Output the (X, Y) coordinate of the center of the cell containing the given text.  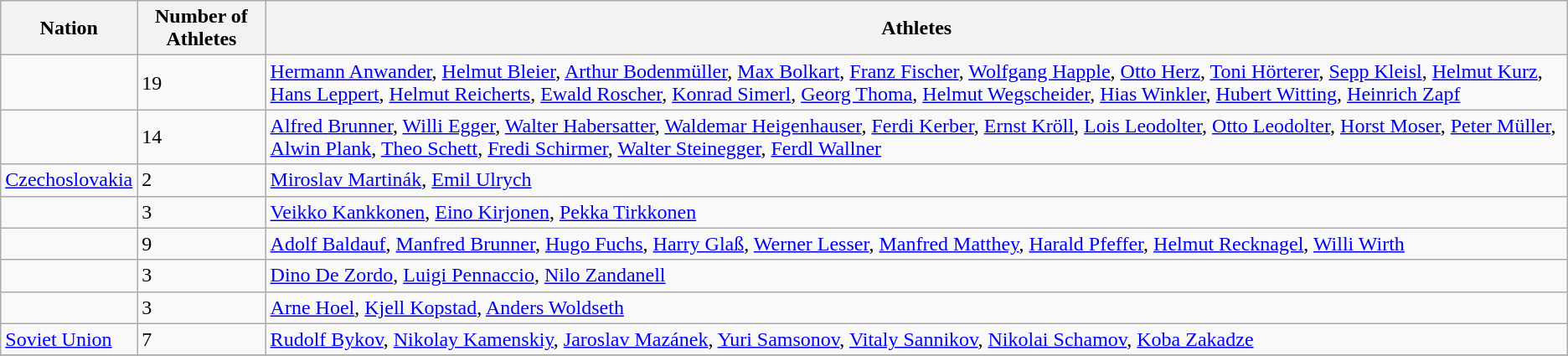
Dino De Zordo, Luigi Pennaccio, Nilo Zandanell (916, 276)
19 (201, 82)
Rudolf Bykov, Nikolay Kamenskiy, Jaroslav Mazánek, Yuri Samsonov, Vitaly Sannikov, Nikolai Schamov, Koba Zakadze (916, 339)
Miroslav Martinák, Emil Ulrych (916, 180)
9 (201, 244)
Arne Hoel, Kjell Kopstad, Anders Woldseth (916, 307)
Nation (69, 28)
7 (201, 339)
Czechoslovakia (69, 180)
Adolf Baldauf, Manfred Brunner, Hugo Fuchs, Harry Glaß, Werner Lesser, Manfred Matthey, Harald Pfeffer, Helmut Recknagel, Willi Wirth (916, 244)
Veikko Kankkonen, Eino Kirjonen, Pekka Tirkkonen (916, 212)
2 (201, 180)
Soviet Union (69, 339)
Number of Athletes (201, 28)
14 (201, 137)
Athletes (916, 28)
